Output the (x, y) coordinate of the center of the cell containing the given text.  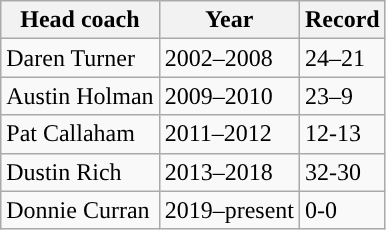
Pat Callaham (80, 134)
Donnie Curran (80, 210)
2011–2012 (229, 134)
0-0 (343, 210)
Head coach (80, 20)
2002–2008 (229, 58)
Year (229, 20)
Record (343, 20)
Austin Holman (80, 96)
2019–present (229, 210)
2013–2018 (229, 172)
23–9 (343, 96)
Daren Turner (80, 58)
24–21 (343, 58)
Dustin Rich (80, 172)
12-13 (343, 134)
32-30 (343, 172)
2009–2010 (229, 96)
